Identify which cell holds the provided text, then report its [x, y] central coordinate. 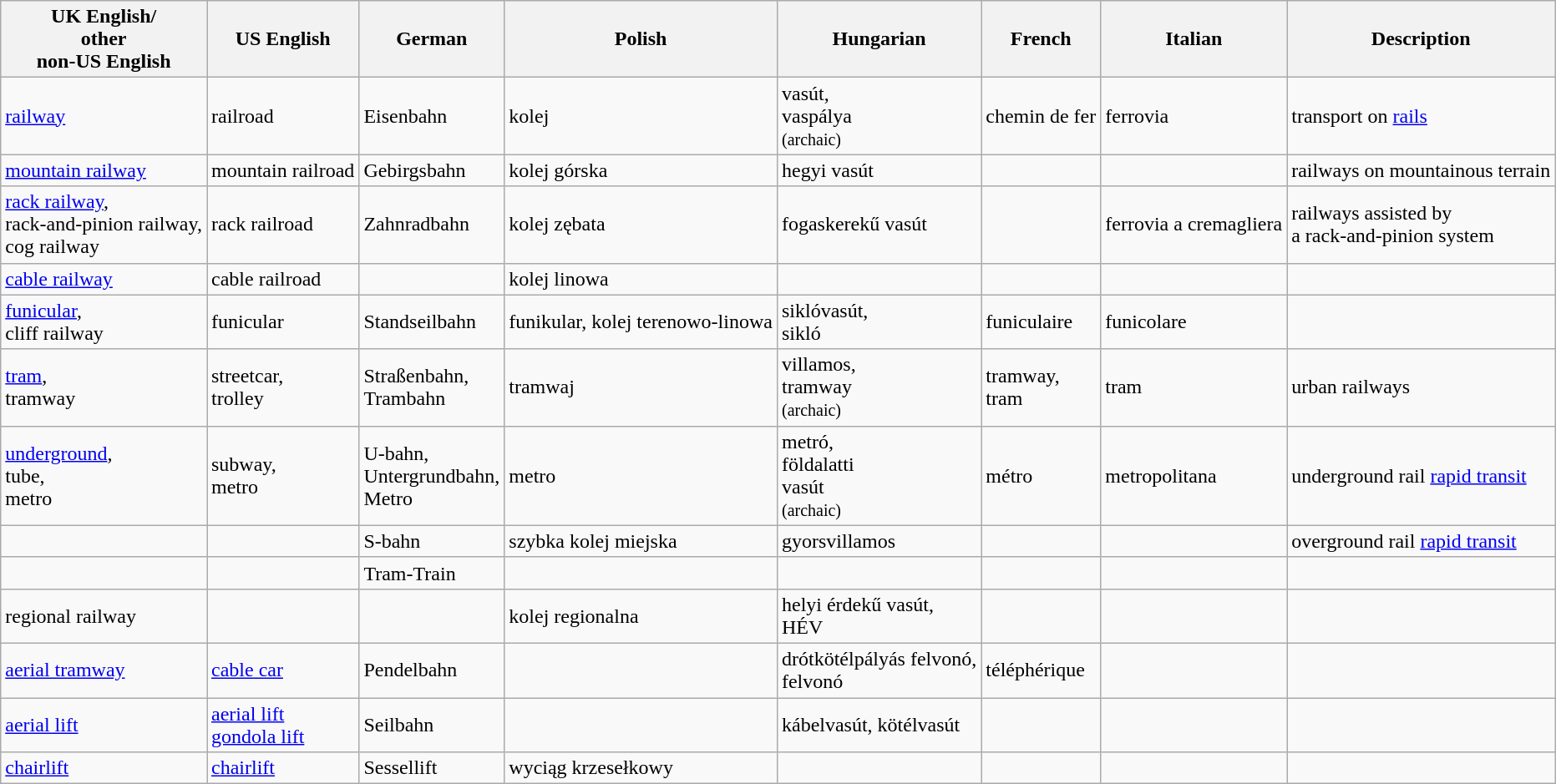
villamos,tramway(archaic) [879, 387]
railroad [283, 116]
kolej [641, 116]
French [1041, 39]
railways assisted bya rack-and-pinion system [1422, 225]
kolej regionalna [641, 616]
ferrovia [1194, 116]
regional railway [104, 616]
Sessellift [432, 768]
vasút,vaspálya(archaic) [879, 116]
aerial lift [104, 725]
US English [283, 39]
Standseilbahn [432, 322]
Eisenbahn [432, 116]
Polish [641, 39]
funicular [283, 322]
siklóvasút,sikló [879, 322]
fogaskerekű vasút [879, 225]
railways on mountainous terrain [1422, 170]
metró,földalattivasút(archaic) [879, 476]
German [432, 39]
funicolare [1194, 322]
mountain railroad [283, 170]
UK English/othernon-US English [104, 39]
tramway,tram [1041, 387]
gyorsvillamos [879, 541]
tram,tramway [104, 387]
subway,metro [283, 476]
szybka kolej miejska [641, 541]
rack railway,rack-and-pinion railway,cog railway [104, 225]
wyciąg krzesełkowy [641, 768]
S-bahn [432, 541]
tram [1194, 387]
streetcar,trolley [283, 387]
tramwaj [641, 387]
underground rail rapid transit [1422, 476]
métro [1041, 476]
funiculaire [1041, 322]
metropolitana [1194, 476]
Hungarian [879, 39]
ferrovia a cremagliera [1194, 225]
Gebirgsbahn [432, 170]
kolej górska [641, 170]
funicular,cliff railway [104, 322]
hegyi vasút [879, 170]
Straßenbahn,Trambahn [432, 387]
aerial tramway [104, 670]
underground,tube,metro [104, 476]
Description [1422, 39]
funikular, kolej terenowo-linowa [641, 322]
kábelvasút, kötélvasút [879, 725]
mountain railway [104, 170]
transport on rails [1422, 116]
urban railways [1422, 387]
helyi érdekű vasút,HÉV [879, 616]
aerial liftgondola lift [283, 725]
Italian [1194, 39]
kolej zębata [641, 225]
chemin de fer [1041, 116]
Tram-Train [432, 573]
railway [104, 116]
U-bahn,Untergrundbahn,Metro [432, 476]
Seilbahn [432, 725]
Zahnradbahn [432, 225]
téléphérique [1041, 670]
cable railway [104, 279]
kolej linowa [641, 279]
overground rail rapid transit [1422, 541]
Pendelbahn [432, 670]
cable railroad [283, 279]
metro [641, 476]
drótkötélpályás felvonó,felvonó [879, 670]
rack railroad [283, 225]
cable car [283, 670]
